Determine the (x, y) coordinate at the center of the cell enclosing the given text.  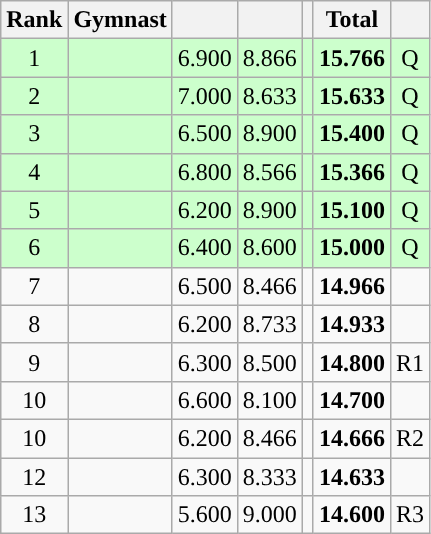
13 (34, 515)
15.633 (352, 96)
8.733 (270, 324)
15.400 (352, 134)
6.900 (204, 58)
15.000 (352, 248)
6.800 (204, 172)
8.633 (270, 96)
6 (34, 248)
14.933 (352, 324)
8.566 (270, 172)
Total (352, 20)
8.333 (270, 477)
8.500 (270, 362)
14.633 (352, 477)
7 (34, 286)
6.600 (204, 400)
9.000 (270, 515)
4 (34, 172)
15.366 (352, 172)
8.600 (270, 248)
R2 (410, 438)
12 (34, 477)
15.100 (352, 210)
14.666 (352, 438)
5.600 (204, 515)
Gymnast (120, 20)
14.700 (352, 400)
3 (34, 134)
8 (34, 324)
1 (34, 58)
2 (34, 96)
14.966 (352, 286)
8.866 (270, 58)
Rank (34, 20)
14.800 (352, 362)
6.400 (204, 248)
R1 (410, 362)
8.100 (270, 400)
R3 (410, 515)
9 (34, 362)
5 (34, 210)
15.766 (352, 58)
14.600 (352, 515)
7.000 (204, 96)
